Search for the cell housing the specified text and yield its [X, Y] center coordinate. 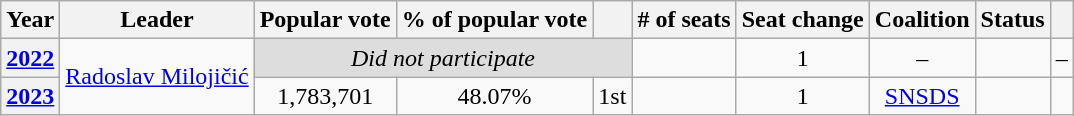
Coalition [922, 20]
Did not participate [443, 58]
# of seats [684, 20]
Radoslav Milojičić [157, 77]
48.07% [494, 96]
1,783,701 [325, 96]
2022 [30, 58]
1st [612, 96]
Status [1012, 20]
2023 [30, 96]
SNSDS [922, 96]
Leader [157, 20]
Popular vote [325, 20]
% of popular vote [494, 20]
Seat change [802, 20]
Year [30, 20]
